Capture the cell that displays the provided text and extract its (x, y) central coordinate. 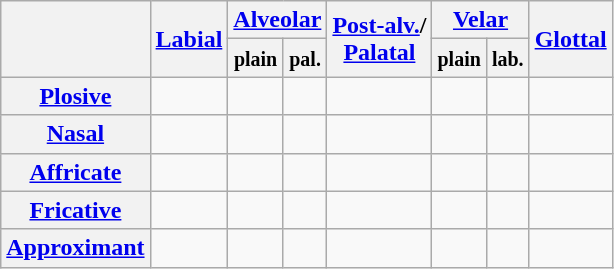
pal. (305, 58)
Glottal (570, 39)
lab. (508, 58)
Velar (480, 20)
Nasal (76, 134)
Post-alv./Palatal (380, 39)
Alveolar (278, 20)
Labial (189, 39)
Affricate (76, 172)
Approximant (76, 248)
Fricative (76, 210)
Plosive (76, 96)
